Detect which cell encompasses the target text, then output its [x, y] center coordinate. 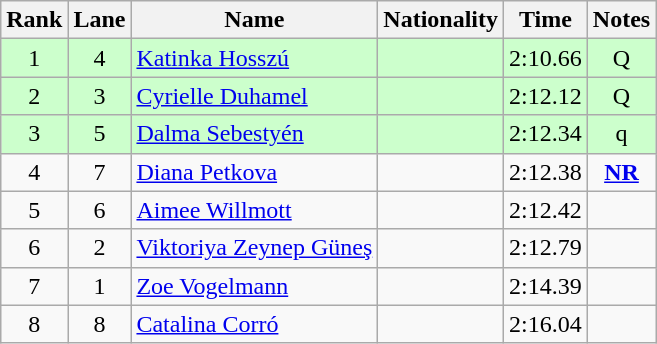
Katinka Hosszú [254, 58]
Zoe Vogelmann [254, 286]
Rank [34, 20]
2:12.12 [546, 96]
Nationality [441, 20]
2:12.42 [546, 210]
Cyrielle Duhamel [254, 96]
Time [546, 20]
Diana Petkova [254, 172]
Catalina Corró [254, 324]
Notes [621, 20]
2:12.34 [546, 134]
Viktoriya Zeynep Güneş [254, 248]
NR [621, 172]
Name [254, 20]
2:14.39 [546, 286]
2:12.79 [546, 248]
2:16.04 [546, 324]
q [621, 134]
Aimee Willmott [254, 210]
2:12.38 [546, 172]
Dalma Sebestyén [254, 134]
Lane [100, 20]
2:10.66 [546, 58]
